Output the [x, y] coordinate of the center of the cell containing the given text.  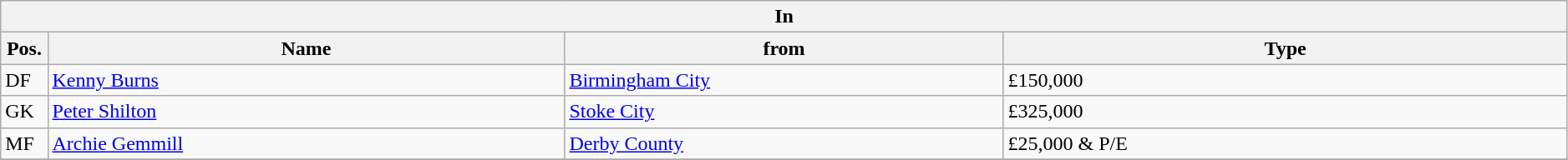
Pos. [24, 48]
Derby County [784, 143]
£25,000 & P/E [1285, 143]
from [784, 48]
Name [306, 48]
Birmingham City [784, 80]
Stoke City [784, 112]
MF [24, 143]
DF [24, 80]
Type [1285, 48]
Peter Shilton [306, 112]
Archie Gemmill [306, 143]
£325,000 [1285, 112]
£150,000 [1285, 80]
In [784, 17]
GK [24, 112]
Kenny Burns [306, 80]
